Output the [X, Y] coordinate of the center of the cell containing the given text.  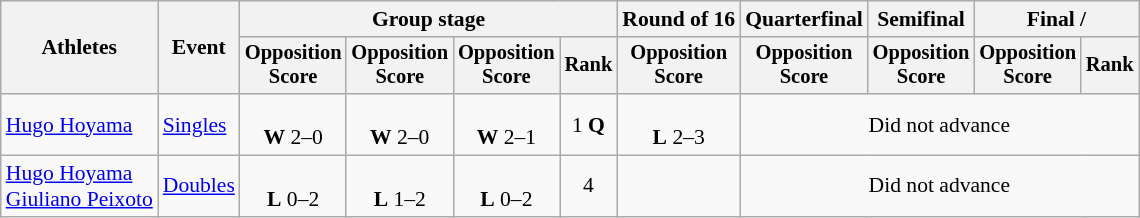
Quarterfinal [804, 19]
1 Q [589, 124]
Doubles [199, 186]
Event [199, 48]
W 2–1 [506, 124]
Athletes [80, 48]
Group stage [428, 19]
Round of 16 [678, 19]
4 [589, 186]
Final / [1056, 19]
Hugo HoyamaGiuliano Peixoto [80, 186]
L 1–2 [400, 186]
Semifinal [922, 19]
Hugo Hoyama [80, 124]
L 2–3 [678, 124]
Singles [199, 124]
